Pinpoint the cell where the given text exists, returning its (x, y) midpoint coordinate. 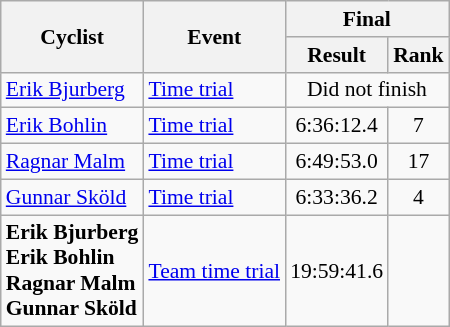
6:36:12.4 (336, 126)
Did not finish (367, 90)
Cyclist (72, 36)
6:49:53.0 (336, 162)
6:33:36.2 (336, 197)
Result (336, 55)
19:59:41.6 (336, 271)
7 (418, 126)
Erik Bohlin (72, 126)
4 (418, 197)
Final (367, 19)
Event (214, 36)
Rank (418, 55)
Team time trial (214, 271)
Gunnar Sköld (72, 197)
17 (418, 162)
Erik Bjurberg (72, 90)
Erik Bjurberg Erik Bohlin Ragnar Malm Gunnar Sköld (72, 271)
Ragnar Malm (72, 162)
